For the text-containing cell, return its midpoint in [X, Y] coordinate format. 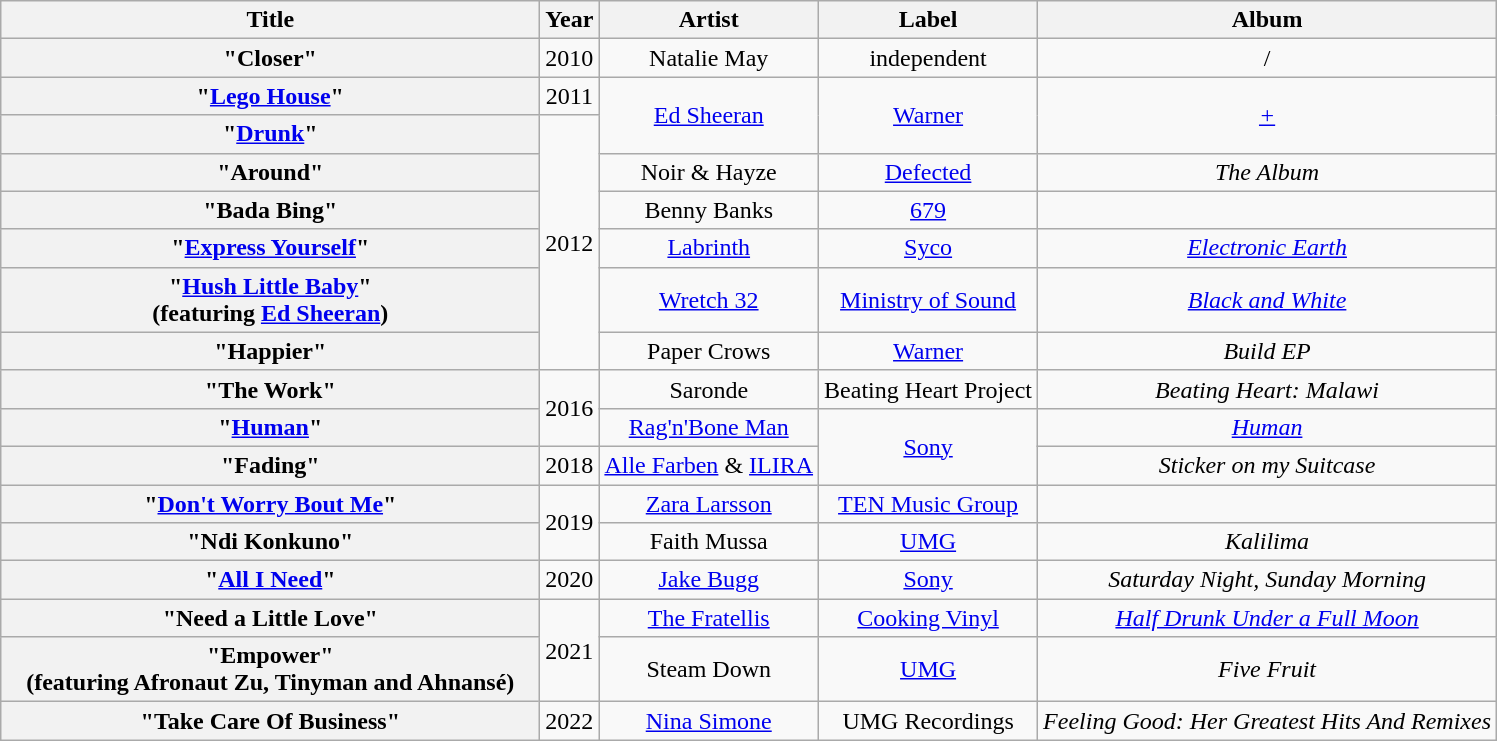
"Fading" [270, 465]
2021 [570, 650]
UMG Recordings [928, 721]
Beating Heart: Malawi [1268, 389]
Title [270, 20]
Jake Bugg [709, 580]
Artist [709, 20]
Beating Heart Project [928, 389]
Album [1268, 20]
The Fratellis [709, 618]
2011 [570, 96]
Kalilima [1268, 542]
Alle Farben & ILIRA [709, 465]
2019 [570, 522]
Labrinth [709, 248]
"Ndi Konkuno" [270, 542]
"Empower"(featuring Afronaut Zu, Tinyman and Ahnansé) [270, 670]
2018 [570, 465]
Feeling Good: Her Greatest Hits And Remixes [1268, 721]
"Lego House" [270, 96]
"The Work" [270, 389]
TEN Music Group [928, 503]
"Human" [270, 427]
independent [928, 58]
"Express Yourself" [270, 248]
+ [1268, 115]
"Around" [270, 172]
Paper Crows [709, 351]
Five Fruit [1268, 670]
"Bada Bing" [270, 210]
Saronde [709, 389]
Year [570, 20]
Rag'n'Bone Man [709, 427]
Natalie May [709, 58]
Defected [928, 172]
2010 [570, 58]
"All I Need" [270, 580]
Wretch 32 [709, 300]
Cooking Vinyl [928, 618]
/ [1268, 58]
Label [928, 20]
2016 [570, 408]
2022 [570, 721]
"Need a Little Love" [270, 618]
Steam Down [709, 670]
679 [928, 210]
Zara Larsson [709, 503]
"Hush Little Baby"(featuring Ed Sheeran) [270, 300]
Saturday Night, Sunday Morning [1268, 580]
"Happier" [270, 351]
Human [1268, 427]
Nina Simone [709, 721]
The Album [1268, 172]
Build EP [1268, 351]
"Closer" [270, 58]
Ed Sheeran [709, 115]
Benny Banks [709, 210]
Noir & Hayze [709, 172]
Syco [928, 248]
Black and White [1268, 300]
"Take Care Of Business" [270, 721]
"Don't Worry Bout Me" [270, 503]
2020 [570, 580]
2012 [570, 242]
Sticker on my Suitcase [1268, 465]
Electronic Earth [1268, 248]
Ministry of Sound [928, 300]
Faith Mussa [709, 542]
"Drunk" [270, 134]
Half Drunk Under a Full Moon [1268, 618]
